Pinpoint the cell where the given text exists, returning its (x, y) midpoint coordinate. 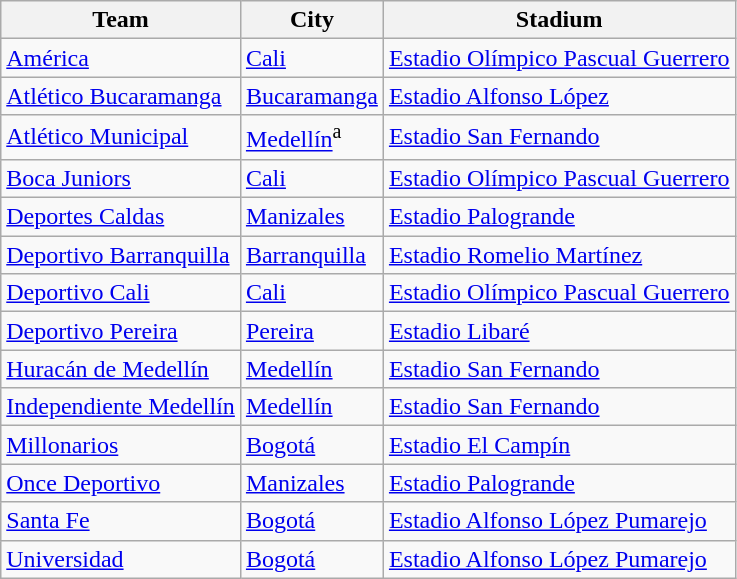
Stadium (559, 20)
Estadio Libaré (559, 331)
Atlético Municipal (121, 138)
Deportivo Cali (121, 293)
Universidad (121, 559)
Bucaramanga (312, 96)
Independiente Medellín (121, 407)
Team (121, 20)
City (312, 20)
Estadio Alfonso López (559, 96)
Barranquilla (312, 255)
Atlético Bucaramanga (121, 96)
Boca Juniors (121, 178)
Estadio El Campín (559, 445)
Huracán de Medellín (121, 369)
Medellína (312, 138)
Deportivo Barranquilla (121, 255)
Millonarios (121, 445)
América (121, 58)
Deportes Caldas (121, 217)
Deportivo Pereira (121, 331)
Estadio Romelio Martínez (559, 255)
Pereira (312, 331)
Santa Fe (121, 521)
Once Deportivo (121, 483)
